From the cell containing the given text, extract its center point as [x, y] coordinate. 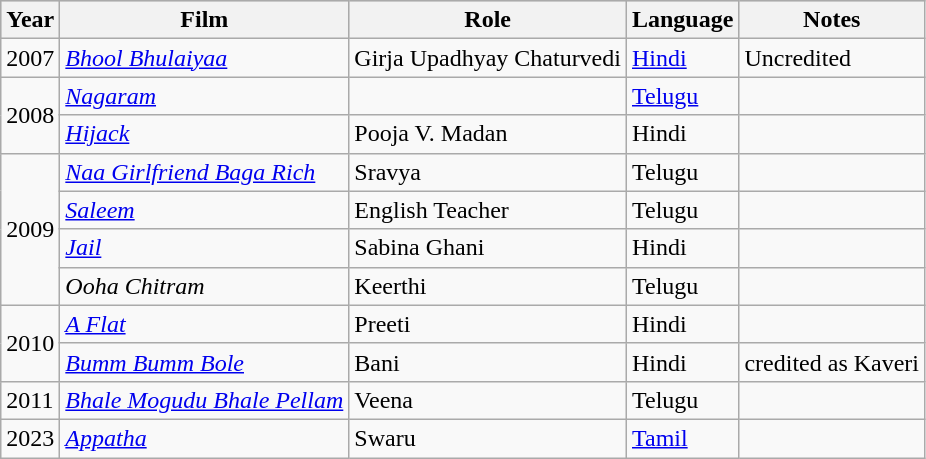
2009 [30, 229]
credited as Kaveri [832, 362]
Year [30, 20]
2010 [30, 343]
Sabina Ghani [488, 248]
Pooja V. Madan [488, 134]
Sravya [488, 172]
Bhool Bhulaiyaa [204, 58]
Hijack [204, 134]
Bumm Bumm Bole [204, 362]
English Teacher [488, 210]
Naa Girlfriend Baga Rich [204, 172]
Appatha [204, 438]
2008 [30, 115]
Language [682, 20]
Nagaram [204, 96]
Ooha Chitram [204, 286]
2023 [30, 438]
Preeti [488, 324]
Saleem [204, 210]
2007 [30, 58]
Bani [488, 362]
Bhale Mogudu Bhale Pellam [204, 400]
Uncredited [832, 58]
Role [488, 20]
Girja Upadhyay Chaturvedi [488, 58]
Film [204, 20]
A Flat [204, 324]
Veena [488, 400]
Swaru [488, 438]
Jail [204, 248]
Keerthi [488, 286]
Tamil [682, 438]
Notes [832, 20]
2011 [30, 400]
